Locate the cell with the specified text and output its (X, Y) center coordinate. 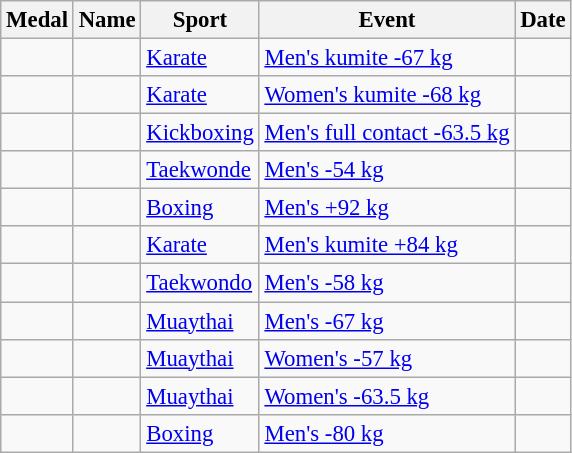
Kickboxing (200, 133)
Taekwondo (200, 283)
Men's -67 kg (387, 321)
Sport (200, 20)
Men's -58 kg (387, 283)
Men's kumite +84 kg (387, 245)
Date (543, 20)
Men's -54 kg (387, 170)
Men's -80 kg (387, 433)
Women's -63.5 kg (387, 396)
Women's kumite -68 kg (387, 95)
Women's -57 kg (387, 358)
Men's full contact -63.5 kg (387, 133)
Medal (38, 20)
Event (387, 20)
Taekwonde (200, 170)
Men's kumite -67 kg (387, 58)
Men's +92 kg (387, 208)
Name (107, 20)
